Output the (x, y) coordinate of the center of the cell containing the given text.  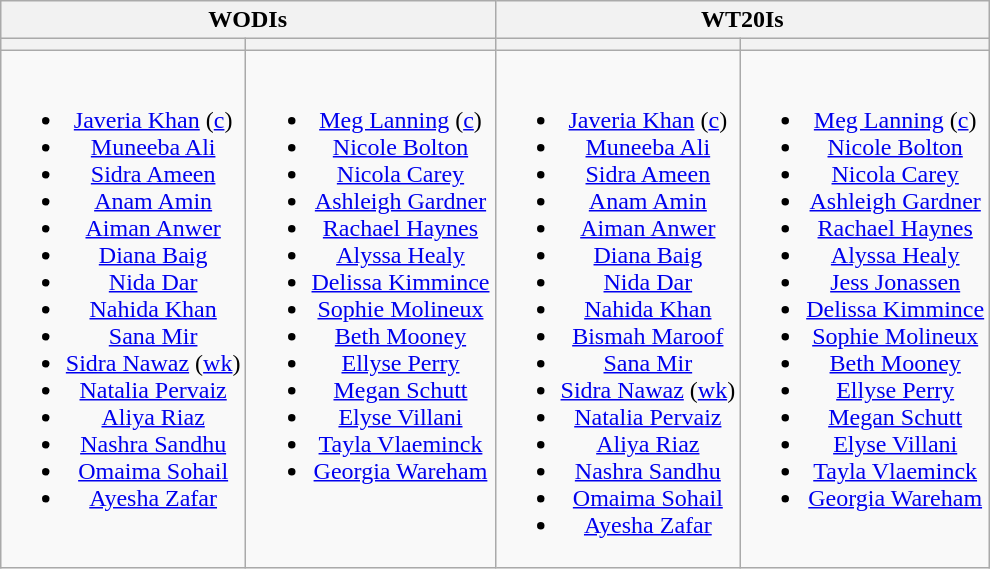
WT20Is (742, 20)
WODIs (248, 20)
